Pinpoint the cell where the given text exists, returning its (X, Y) midpoint coordinate. 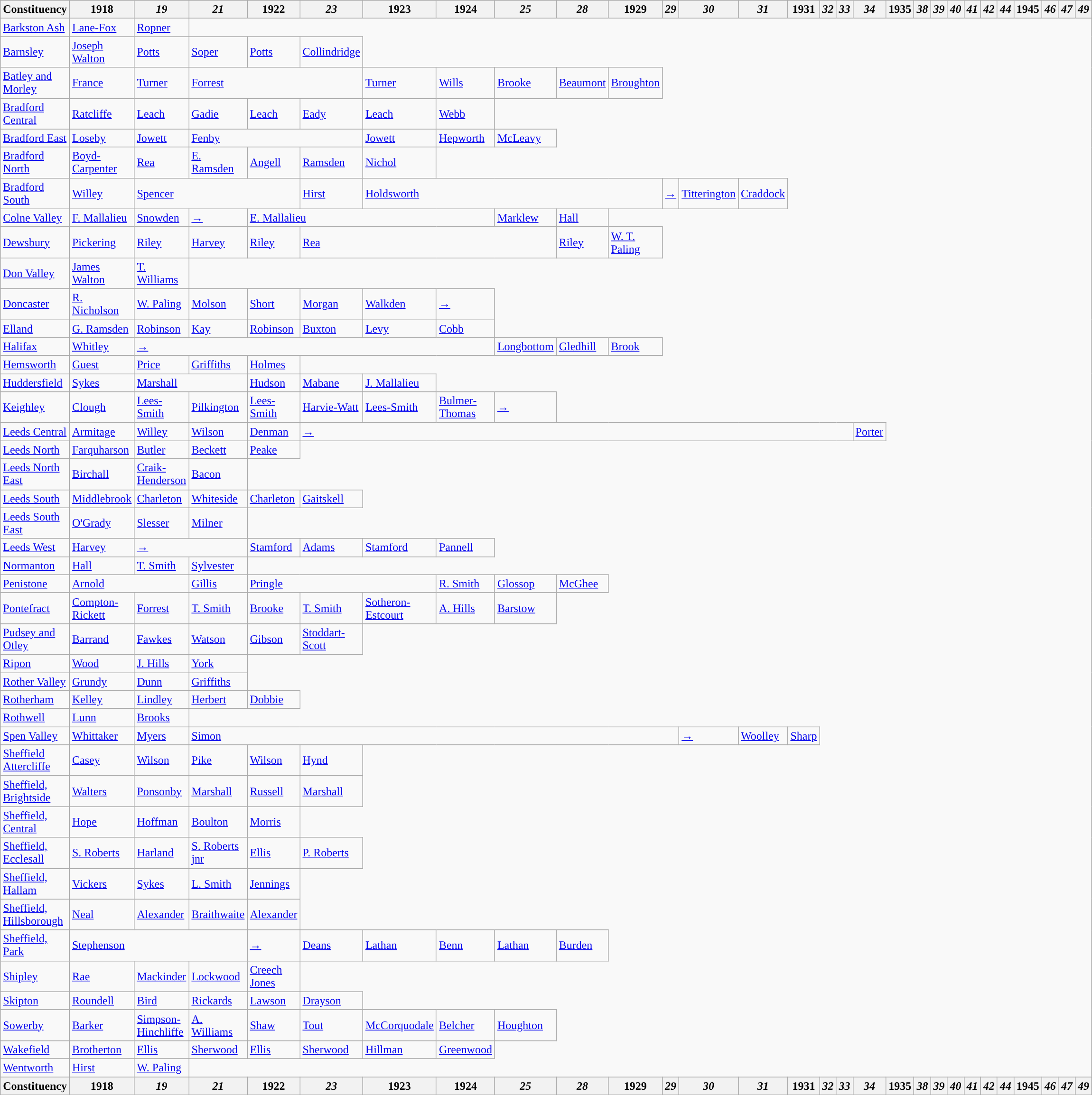
Holdsworth (513, 194)
Gadie (218, 114)
Bradford North (35, 162)
Hudson (273, 383)
Beaumont (582, 83)
Stoddart-Scott (331, 639)
Holmes (273, 365)
Shaw (273, 1025)
Bacon (218, 474)
Hynd (331, 760)
Milner (218, 523)
Spencer (217, 194)
Leeds South (35, 499)
Spen Valley (35, 736)
Glossop (525, 584)
Whiteside (218, 499)
G. Ramsden (102, 329)
Pudsey and Otley (35, 639)
Leeds North (35, 450)
Lunn (102, 718)
Harvie-Watt (331, 407)
Birchall (102, 474)
McGhee (582, 584)
Walkden (400, 304)
E. Ramsden (218, 162)
Penistone (35, 584)
Bradford South (35, 194)
O'Grady (102, 523)
Elland (35, 329)
Boyd-Carpenter (102, 162)
Roundell (102, 1001)
Rickards (218, 1001)
R. Nicholson (102, 304)
Porter (869, 432)
A. Williams (218, 1025)
Barkston Ash (35, 28)
Leeds South East (35, 523)
Barstow (525, 608)
Rae (102, 976)
Buxton (331, 329)
Houghton (525, 1025)
Normanton (35, 566)
Greenwood (465, 1049)
Batley and Morley (35, 83)
J. Hills (161, 663)
Dobbie (273, 700)
Sheffield, Hallam (35, 883)
Whitley (102, 347)
Whittaker (102, 736)
Loseby (102, 138)
S. Roberts jnr (218, 853)
James Walton (102, 273)
Walters (102, 791)
Hepworth (465, 138)
Myers (161, 736)
Sharp (804, 736)
Molson (218, 304)
McCorquodale (400, 1025)
Craik-Henderson (161, 474)
Joseph Walton (102, 52)
Dewsbury (35, 242)
Guest (102, 365)
Cobb (465, 329)
Hoffman (161, 822)
Woolley (763, 736)
Mackinder (161, 976)
Snowden (161, 218)
Kay (218, 329)
E. Mallalieu (371, 218)
Middlebrook (102, 499)
Gaitskell (331, 499)
Ropner (161, 28)
Leeds North East (35, 474)
Short (273, 304)
York (218, 663)
Keighley (35, 407)
Neal (102, 915)
McLeavy (525, 138)
Craddock (763, 194)
Farquharson (102, 450)
Pannell (465, 547)
Boulton (218, 822)
Peake (273, 450)
Titterington (709, 194)
Webb (465, 114)
Don Valley (35, 273)
Pilkington (218, 407)
T. Williams (161, 273)
Morgan (331, 304)
Sowerby (35, 1025)
Simpson-Hinchliffe (161, 1025)
Deans (331, 945)
Sylvester (218, 566)
Armitage (102, 432)
Tout (331, 1025)
Fawkes (161, 639)
Denman (273, 432)
Watson (218, 639)
S. Roberts (102, 853)
Adams (331, 547)
Soper (218, 52)
Doncaster (35, 304)
Mabane (331, 383)
Pringle (342, 584)
Creech Jones (273, 976)
Bradford Central (35, 114)
Butler (161, 450)
Marklew (525, 218)
Dunn (161, 682)
Rotherham (35, 700)
Hillman (400, 1049)
Ponsonby (161, 791)
Belcher (465, 1025)
Braithwaite (218, 915)
Bird (161, 1001)
Leeds Central (35, 432)
Skipton (35, 1001)
Broughton (635, 83)
Angell (273, 162)
Bulmer-Thomas (465, 407)
France (102, 83)
Halifax (35, 347)
Morris (273, 822)
Fenby (276, 138)
Arnold (129, 584)
Ramsden (331, 162)
Sheffield, Hillsborough (35, 915)
Ratcliffe (102, 114)
Herbert (218, 700)
Slesser (161, 523)
L. Smith (218, 883)
Wakefield (35, 1049)
Casey (102, 760)
Shipley (35, 976)
J. Mallalieu (400, 383)
Hope (102, 822)
Sheffield, Ecclesall (35, 853)
Brook (635, 347)
Nichol (400, 162)
Gibson (273, 639)
Sheffield, Park (35, 945)
Rother Valley (35, 682)
Eady (331, 114)
Vickers (102, 883)
R. Smith (465, 584)
Lawson (273, 1001)
F. Mallalieu (102, 218)
Wills (465, 83)
Benn (465, 945)
Colne Valley (35, 218)
Sotheron-Estcourt (400, 608)
Russell (273, 791)
Levy (400, 329)
Clough (102, 407)
Barnsley (35, 52)
Rothwell (35, 718)
Lane-Fox (102, 28)
Pike (218, 760)
Bradford East (35, 138)
Ripon (35, 663)
Hemsworth (35, 365)
Sheffield Attercliffe (35, 760)
Price (161, 365)
Longbottom (525, 347)
Barker (102, 1025)
A. Hills (465, 608)
Stephenson (158, 945)
Lockwood (218, 976)
Jennings (273, 883)
Gledhill (582, 347)
Burden (582, 945)
Leeds West (35, 547)
Beckett (218, 450)
Barrand (102, 639)
Huddersfield (35, 383)
Brotherton (102, 1049)
Wood (102, 663)
Drayson (331, 1001)
Grundy (102, 682)
W. T. Paling (635, 242)
Pontefract (35, 608)
Harland (161, 853)
Kelley (102, 700)
Lindley (161, 700)
Pickering (102, 242)
Compton-Rickett (102, 608)
Wentworth (35, 1067)
Simon (434, 736)
Brooks (161, 718)
Gillis (218, 584)
Sheffield, Brightside (35, 791)
Collindridge (331, 52)
P. Roberts (331, 853)
Sheffield, Central (35, 822)
